Return (x, y) of the center of cell containing provided text 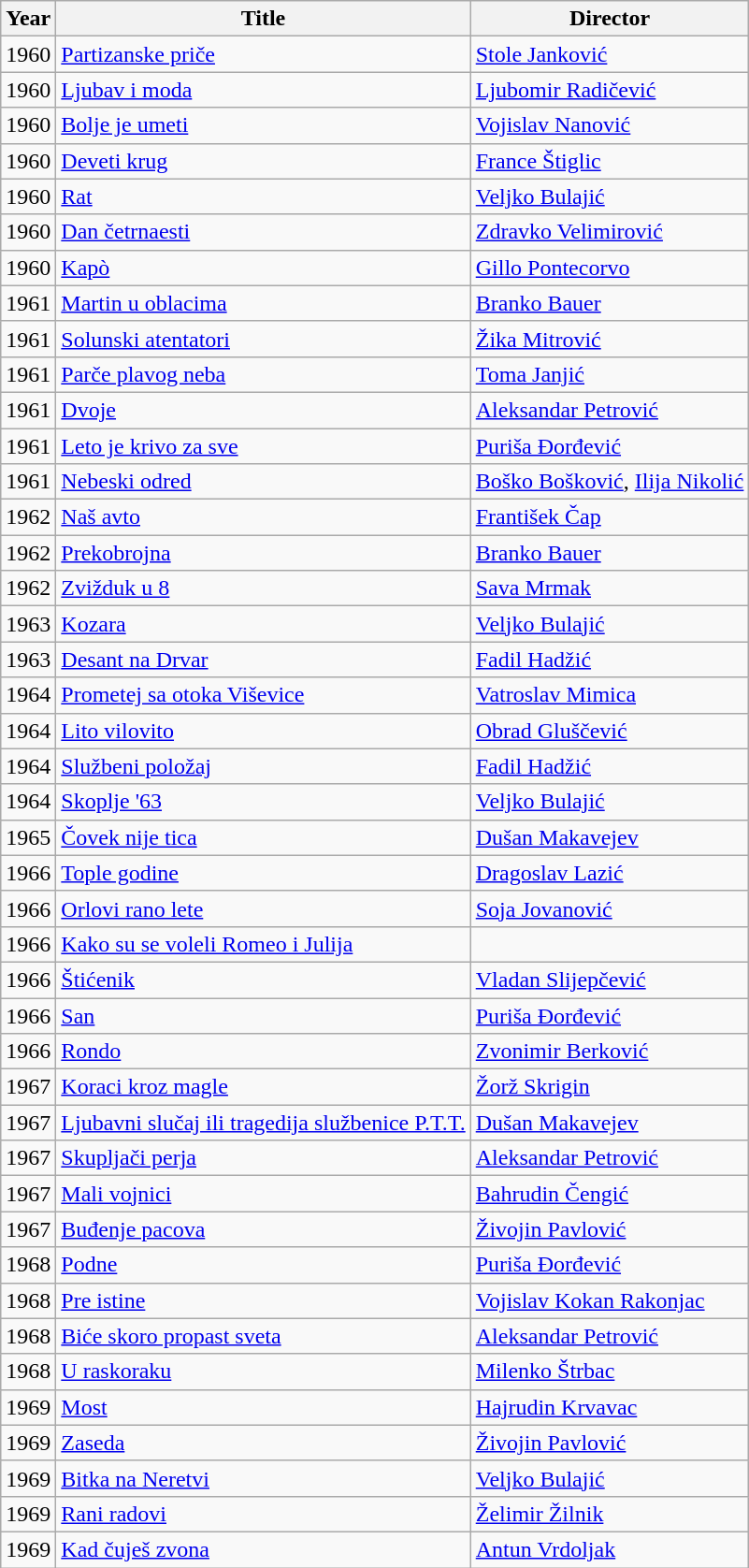
Zaseda (264, 1443)
Buđenje pacova (264, 1229)
Želimir Žilnik (610, 1514)
Ljubomir Radičević (610, 90)
Parče plavog neba (264, 374)
Dvoje (264, 410)
Ljubav i moda (264, 90)
Zdravko Velimirović (610, 232)
Leto je krivo za sve (264, 446)
Antun Vrdoljak (610, 1549)
Bitka na Neretvi (264, 1478)
Gillo Pontecorvo (610, 268)
Pre istine (264, 1300)
Mali vojnici (264, 1194)
Vojislav Nanović (610, 125)
Hajrudin Krvavac (610, 1407)
Most (264, 1407)
Stole Janković (610, 54)
Dan četrnaesti (264, 232)
Martin u oblacima (264, 303)
Year (28, 19)
Zvižduk u 8 (264, 588)
Skoplje '63 (264, 802)
Rani radovi (264, 1514)
Partizanske priče (264, 54)
Bahrudin Čengić (610, 1194)
Nebeski odred (264, 482)
Orlovi rano lete (264, 908)
Naš avto (264, 517)
Title (264, 19)
Žika Mitrović (610, 339)
Rondo (264, 1052)
Kozara (264, 624)
Koraci kroz magle (264, 1087)
Dragoslav Lazić (610, 873)
Žorž Skrigin (610, 1087)
Prometej sa otoka Viševice (264, 695)
Toma Janjić (610, 374)
Službeni položaj (264, 766)
Solunski atentatori (264, 339)
Soja Jovanović (610, 908)
Vladan Slijepčević (610, 980)
Director (610, 19)
Kako su se voleli Romeo i Julija (264, 944)
San (264, 1015)
France Štiglic (610, 161)
Rat (264, 196)
Kad čuješ zvona (264, 1549)
Desant na Drvar (264, 660)
U raskoraku (264, 1372)
Lito vilovito (264, 731)
Prekobrojna (264, 553)
Zvonimir Berković (610, 1052)
Ljubavni slučaj ili tragedija službenice P.T.T. (264, 1123)
Obrad Gluščević (610, 731)
Tople godine (264, 873)
Boško Bošković, Ilija Nikolić (610, 482)
1965 (28, 837)
Štićenik (264, 980)
Vojislav Kokan Rakonjac (610, 1300)
Kapò (264, 268)
Podne (264, 1265)
Deveti krug (264, 161)
Skupljači perja (264, 1158)
Biće skoro propast sveta (264, 1336)
Vatroslav Mimica (610, 695)
Bolje je umeti (264, 125)
Sava Mrmak (610, 588)
František Čap (610, 517)
Milenko Štrbac (610, 1372)
Čovek nije tica (264, 837)
